Pinpoint the cell where the given text exists, returning its (x, y) midpoint coordinate. 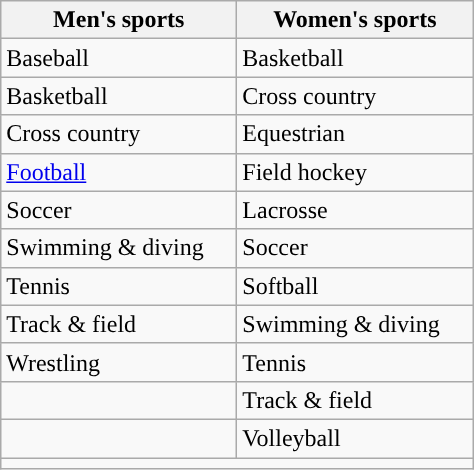
Men's sports (119, 20)
Women's sports (355, 20)
Softball (355, 286)
Field hockey (355, 172)
Football (119, 172)
Lacrosse (355, 210)
Volleyball (355, 438)
Wrestling (119, 362)
Baseball (119, 58)
Equestrian (355, 134)
